Identify which cell holds the provided text, then report its [x, y] central coordinate. 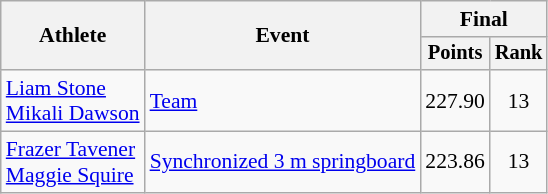
Points [454, 54]
Liam StoneMikali Dawson [73, 100]
227.90 [454, 100]
223.86 [454, 162]
Athlete [73, 36]
Team [283, 100]
Final [484, 19]
Rank [519, 54]
Event [283, 36]
Frazer TavenerMaggie Squire [73, 162]
Synchronized 3 m springboard [283, 162]
